Output the (x, y) coordinate of the center of the cell containing the given text.  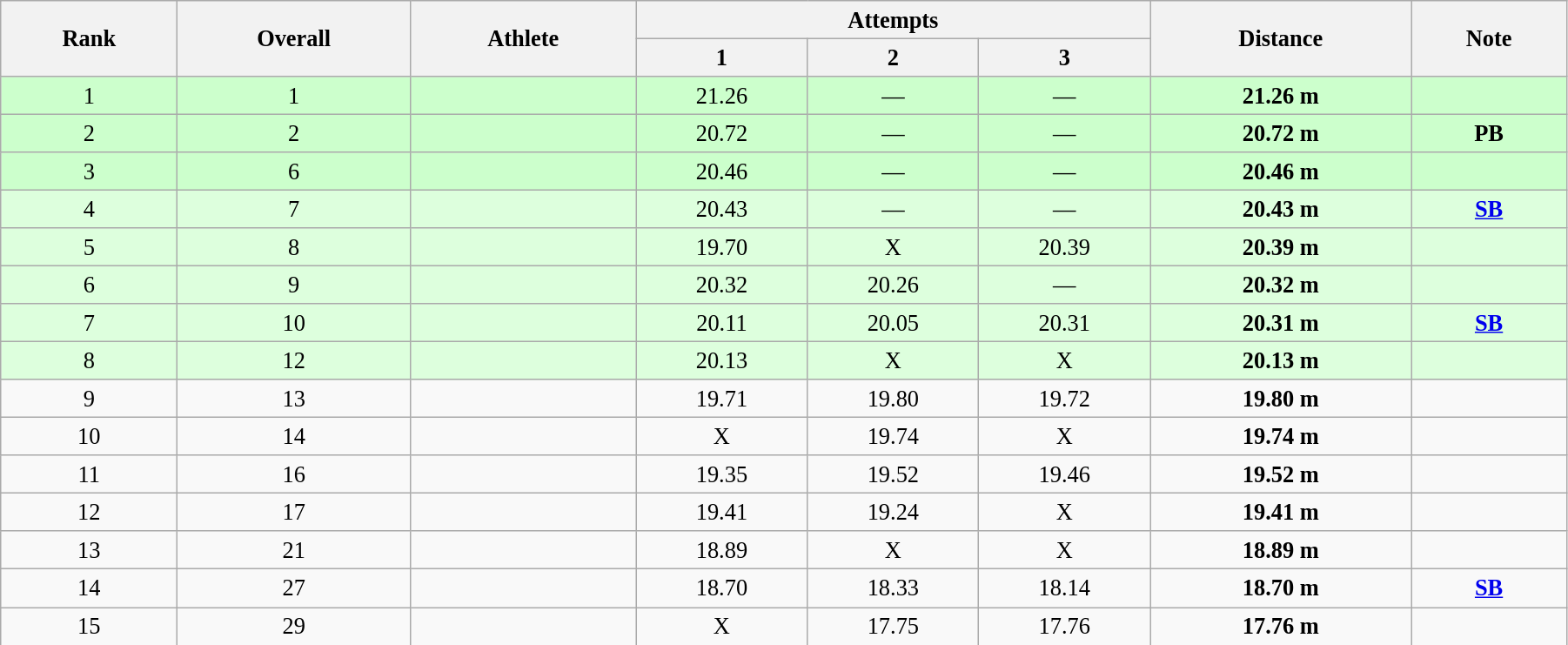
21.26 (722, 95)
20.32 (722, 285)
20.43 (722, 209)
19.24 (893, 512)
Rank (89, 38)
19.52 m (1281, 474)
19.74 (893, 436)
Athlete (522, 38)
PB (1490, 133)
4 (89, 209)
20.43 m (1281, 209)
16 (294, 474)
19.74 m (1281, 436)
18.70 (722, 588)
5 (89, 247)
17.76 (1065, 626)
18.14 (1065, 588)
Note (1490, 38)
20.11 (722, 323)
20.72 (722, 133)
20.32 m (1281, 285)
18.89 (722, 550)
15 (89, 626)
19.35 (722, 474)
20.05 (893, 323)
29 (294, 626)
20.46 m (1281, 171)
17 (294, 512)
18.70 m (1281, 588)
20.13 m (1281, 360)
20.46 (722, 171)
21 (294, 550)
17.75 (893, 626)
18.89 m (1281, 550)
21.26 m (1281, 95)
19.72 (1065, 399)
19.71 (722, 399)
27 (294, 588)
19.41 (722, 512)
11 (89, 474)
Distance (1281, 38)
20.31 (1065, 323)
20.13 (722, 360)
19.46 (1065, 474)
Overall (294, 38)
18.33 (893, 588)
20.26 (893, 285)
20.39 (1065, 247)
20.39 m (1281, 247)
Attempts (893, 19)
19.80 (893, 399)
17.76 m (1281, 626)
19.41 m (1281, 512)
19.80 m (1281, 399)
19.52 (893, 474)
20.31 m (1281, 323)
20.72 m (1281, 133)
19.70 (722, 247)
